Pinpoint the cell where the given text exists, returning its (X, Y) midpoint coordinate. 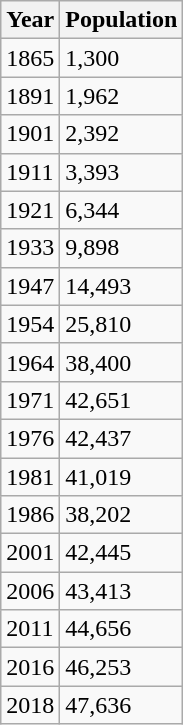
38,202 (122, 515)
1971 (30, 400)
1976 (30, 438)
3,393 (122, 172)
46,253 (122, 667)
1947 (30, 286)
Year (30, 20)
42,437 (122, 438)
1964 (30, 362)
42,651 (122, 400)
25,810 (122, 324)
2011 (30, 629)
1954 (30, 324)
1865 (30, 58)
1921 (30, 210)
1986 (30, 515)
38,400 (122, 362)
44,656 (122, 629)
1911 (30, 172)
9,898 (122, 248)
1981 (30, 477)
43,413 (122, 591)
47,636 (122, 705)
42,445 (122, 553)
Population (122, 20)
1,962 (122, 96)
1891 (30, 96)
2016 (30, 667)
6,344 (122, 210)
2001 (30, 553)
41,019 (122, 477)
2018 (30, 705)
2006 (30, 591)
1901 (30, 134)
1,300 (122, 58)
1933 (30, 248)
2,392 (122, 134)
14,493 (122, 286)
